Determine the [X, Y] coordinate at the center of the cell enclosing the given text.  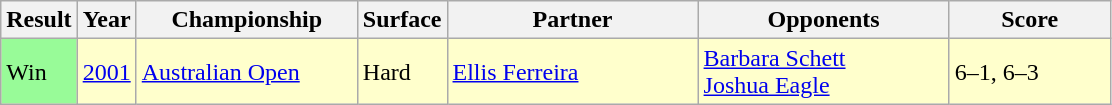
Score [1030, 20]
Surface [402, 20]
Hard [402, 72]
Result [39, 20]
Win [39, 72]
Australian Open [246, 72]
2001 [106, 72]
Partner [572, 20]
Year [106, 20]
Barbara Schett Joshua Eagle [824, 72]
Opponents [824, 20]
Championship [246, 20]
Ellis Ferreira [572, 72]
6–1, 6–3 [1030, 72]
